Capture the cell that displays the provided text and extract its (x, y) central coordinate. 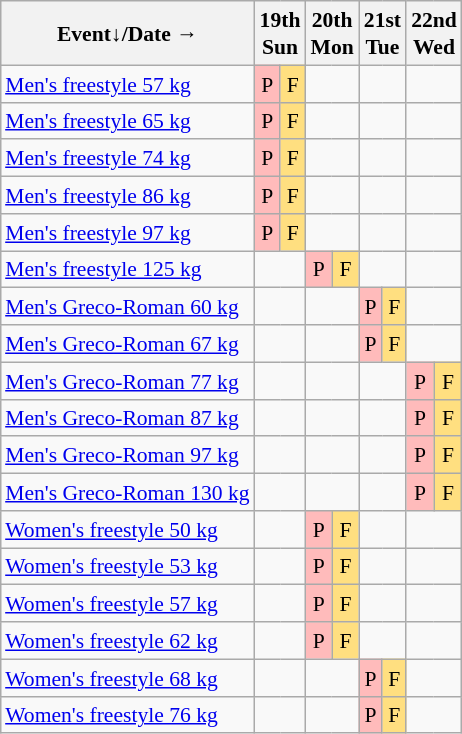
Men's Greco-Roman 77 kg (127, 380)
Men's freestyle 74 kg (127, 158)
Women's freestyle 53 kg (127, 566)
Women's freestyle 76 kg (127, 714)
Men's freestyle 125 kg (127, 268)
Men's Greco-Roman 97 kg (127, 454)
19thSun (280, 33)
Women's freestyle 62 kg (127, 640)
Event↓/Date → (127, 33)
Women's freestyle 68 kg (127, 678)
Men's Greco-Roman 87 kg (127, 418)
Men's Greco-Roman 60 kg (127, 306)
21stTue (382, 33)
Men's Greco-Roman 130 kg (127, 492)
Men's freestyle 57 kg (127, 84)
20thMon (332, 33)
Women's freestyle 57 kg (127, 604)
Men's freestyle 97 kg (127, 232)
Men's freestyle 86 kg (127, 194)
Men's Greco-Roman 67 kg (127, 344)
Men's freestyle 65 kg (127, 120)
22ndWed (434, 33)
Women's freestyle 50 kg (127, 528)
